Scan for the cell matching the given text and deliver its (X, Y) coordinate at center. 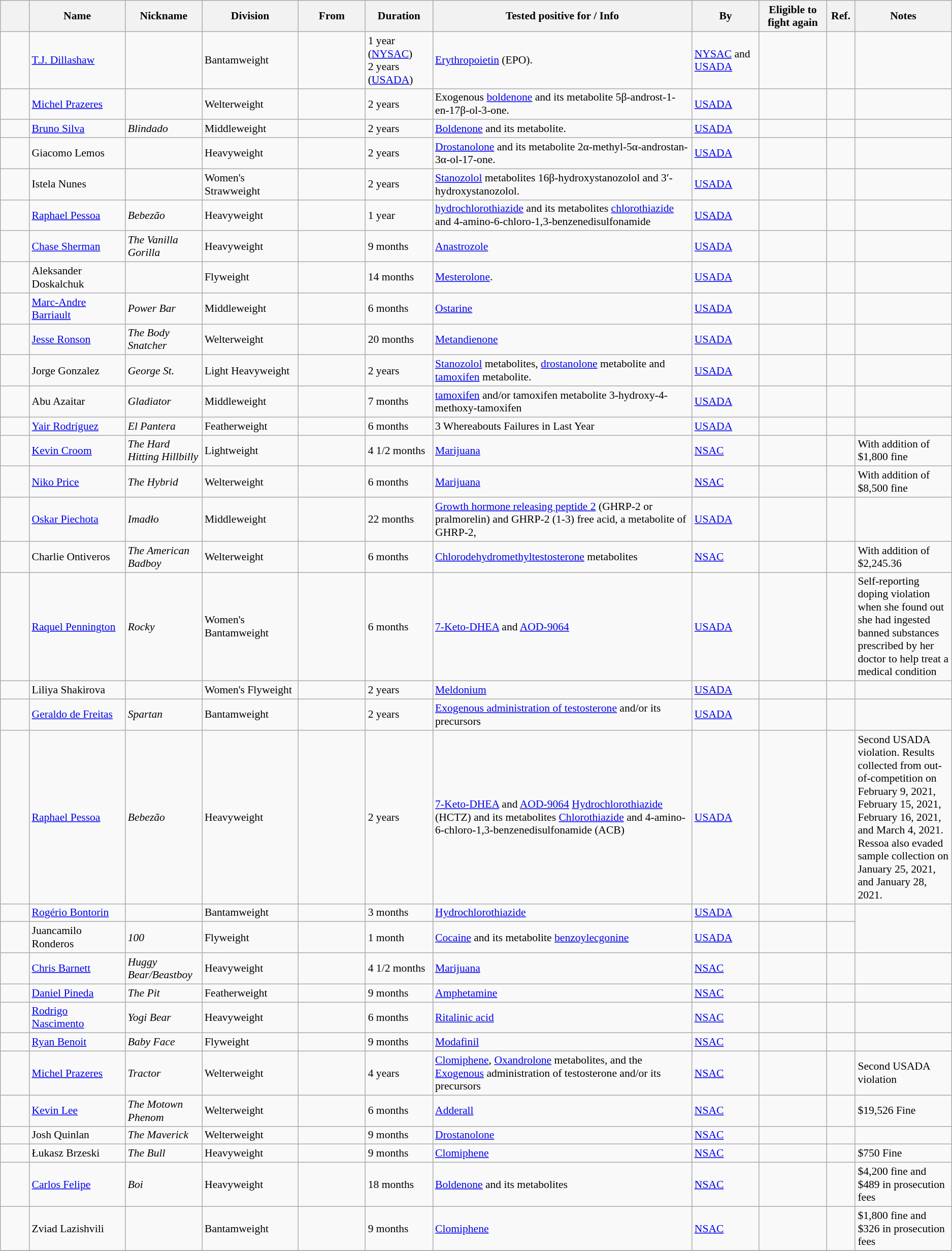
The Hard Hitting Hillbilly (163, 451)
Drostanolone and its metabolite 2α-methyl-5α-androstan-3α-ol-17-one. (563, 153)
14 months (399, 277)
Charlie Ontiveros (77, 557)
Women's Bantamweight (250, 627)
The Pit (163, 993)
Rogério Bontorin (77, 913)
1 month (399, 938)
Growth hormone releasing peptide 2 (GHRP-2 or pralmorelin) and GHRP-2 (1-3) free acid, a metabolite of GHRP-2, (563, 519)
Marc-Andre Barriault (77, 309)
Rocky (163, 627)
Kevin Lee (77, 1110)
Geraldo de Freitas (77, 715)
Modafinil (563, 1042)
Oskar Piechota (77, 519)
With addition of $2,245.36 (903, 557)
7 months (399, 401)
Bruno Silva (77, 129)
With addition of $8,500 fine (903, 482)
Abu Azaitar (77, 401)
Blindado (163, 129)
1 year (399, 215)
Erythropoietin (EPO). (563, 60)
Clomiphene, Oxandrolone metabolites, and the Exogenous administration of testosterone and/or its precursors (563, 1074)
Chase Sherman (77, 247)
The Maverick (163, 1135)
Second USADA violation (903, 1074)
Carlos Felipe (77, 1184)
Tested positive for / Info (563, 16)
Notes (903, 16)
Adderall (563, 1110)
Self-reporting doping violation when she found out she had ingested banned substances prescribed by her doctor to help treat a medical condition (903, 627)
Light Heavyweight (250, 371)
Yair Rodríguez (77, 426)
Power Bar (163, 309)
$1,800 fine and $326 in prosecution fees (903, 1228)
Imadło (163, 519)
Niko Price (77, 482)
Chlorodehydromethyltestosterone metabolites (563, 557)
hydrochlorothiazide and its metabolites chlorothiazide and 4-amino-6-chloro-1,3-benzenedisulfonamide (563, 215)
22 months (399, 519)
Istela Nunes (77, 184)
Cocaine and its metabolite benzoylecgonine (563, 938)
Juancamilo Ronderos (77, 938)
Exogenous boldenone and its metabolite 5β-androst-1-en-17β-ol-3-one. (563, 104)
Exogenous administration of testosterone and/or its precursors (563, 715)
Amphetamine (563, 993)
Yogi Bear (163, 1018)
Anastrozole (563, 247)
100 (163, 938)
Mesterolone. (563, 277)
1 year (NYSAC)2 years (USADA) (399, 60)
$19,526 Fine (903, 1110)
George St. (163, 371)
Aleksander Doskalchuk (77, 277)
By (726, 16)
The Vanilla Gorilla (163, 247)
Raquel Pennington (77, 627)
3 Whereabouts Failures in Last Year (563, 426)
Women's Strawweight (250, 184)
Stanozolol metabolites, drostanolone metabolite and tamoxifen metabolite. (563, 371)
El Pantera (163, 426)
Meldonium (563, 690)
Boldenone and its metabolite. (563, 129)
Drostanolone (563, 1135)
20 months (399, 339)
Hydrochlorothiazide (563, 913)
Giacomo Lemos (77, 153)
Nickname (163, 16)
The Motown Phenom (163, 1110)
NYSAC and USADA (726, 60)
3 months (399, 913)
Josh Quinlan (77, 1135)
Women's Flyweight (250, 690)
Boldenone and its metabolites (563, 1184)
tamoxifen and/or tamoxifen metabolite 3-hydroxy-4-methoxy-tamoxifen (563, 401)
Boi (163, 1184)
Jesse Ronson (77, 339)
Lightweight (250, 451)
Eligible to fight again (793, 16)
$4,200 fine and $489 in prosecution fees (903, 1184)
7-Keto-DHEA and AOD-9064 Hydrochlorothiazide (HCTZ) and its metabolites Chlorothiazide and 4-amino-6-chloro-1,3-benzenedisulfonamide (ACB) (563, 817)
Łukasz Brzeski (77, 1153)
18 months (399, 1184)
With addition of $1,800 fine (903, 451)
Liliya Shakirova (77, 690)
Metandienone (563, 339)
The Body Snatcher (163, 339)
Ryan Benoit (77, 1042)
From (332, 16)
Rodrigo Nascimento (77, 1018)
Zviad Lazishvili (77, 1228)
T.J. Dillashaw (77, 60)
Division (250, 16)
Stanozolol metabolites 16β-hydroxystanozolol and 3′-hydroxystanozolol. (563, 184)
Duration (399, 16)
The American Badboy (163, 557)
Baby Face (163, 1042)
The Hybrid (163, 482)
The Bull (163, 1153)
Ref. (841, 16)
Daniel Pineda (77, 993)
Gladiator (163, 401)
Huggy Bear/Beastboy (163, 968)
Kevin Croom (77, 451)
Spartan (163, 715)
Ritalinic acid (563, 1018)
7-Keto-DHEA and AOD-9064 (563, 627)
$750 Fine (903, 1153)
Chris Barnett (77, 968)
Ostarine (563, 309)
Name (77, 16)
Jorge Gonzalez (77, 371)
4 years (399, 1074)
Tractor (163, 1074)
